Scan for the cell matching the given text and deliver its [x, y] coordinate at center. 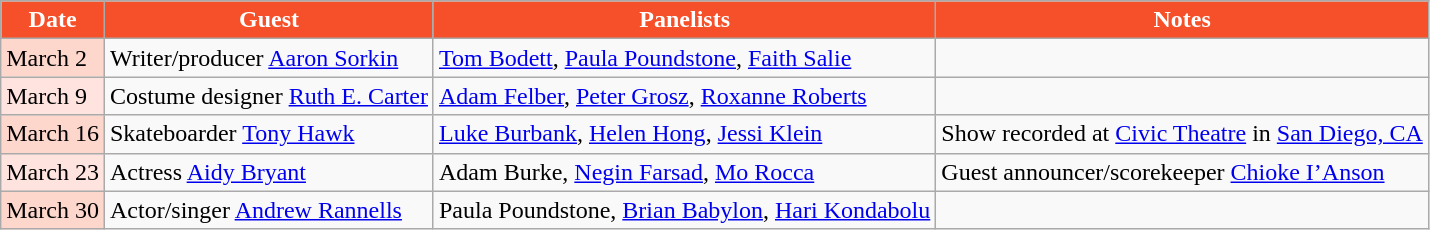
March 23 [53, 172]
March 9 [53, 96]
Actor/singer Andrew Rannells [268, 210]
Date [53, 20]
Paula Poundstone, Brian Babylon, Hari Kondabolu [684, 210]
Guest [268, 20]
Adam Felber, Peter Grosz, Roxanne Roberts [684, 96]
Skateboarder Tony Hawk [268, 134]
Luke Burbank, Helen Hong, Jessi Klein [684, 134]
Adam Burke, Negin Farsad, Mo Rocca [684, 172]
Notes [1182, 20]
Costume designer Ruth E. Carter [268, 96]
March 16 [53, 134]
Guest announcer/scorekeeper Chioke I’Anson [1182, 172]
Actress Aidy Bryant [268, 172]
Tom Bodett, Paula Poundstone, Faith Salie [684, 58]
Show recorded at Civic Theatre in San Diego, CA [1182, 134]
March 2 [53, 58]
March 30 [53, 210]
Writer/producer Aaron Sorkin [268, 58]
Panelists [684, 20]
